For the text-containing cell, return its midpoint in (x, y) coordinate format. 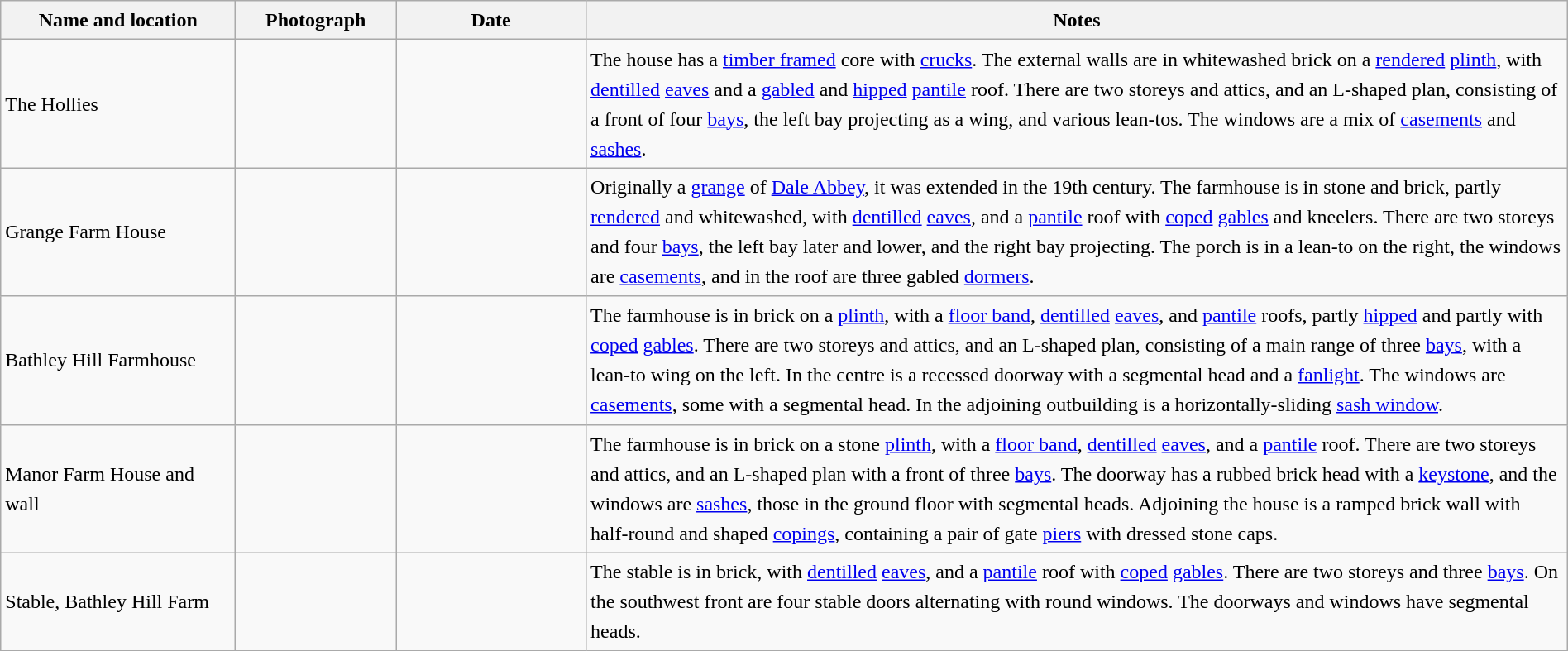
Bathley Hill Farmhouse (118, 361)
Notes (1077, 20)
Photograph (316, 20)
Date (491, 20)
Grange Farm House (118, 232)
Manor Farm House and wall (118, 488)
The Hollies (118, 104)
Name and location (118, 20)
Stable, Bathley Hill Farm (118, 602)
